Find where the given text appears and provide that cell's center as (X, Y) coordinate. 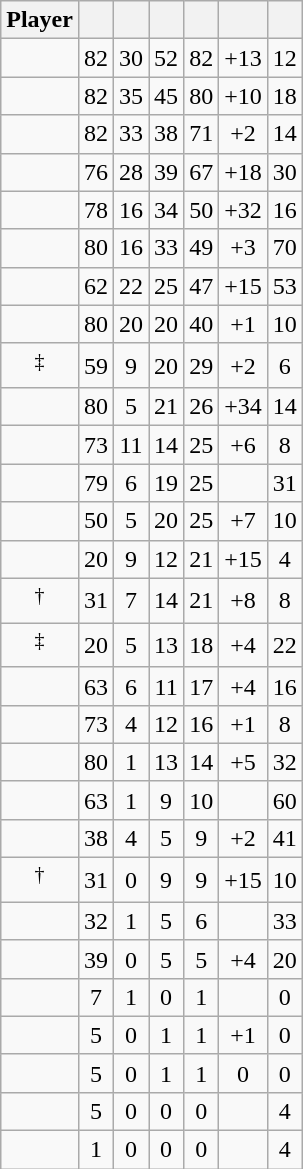
+34 (244, 407)
+6 (244, 445)
53 (284, 286)
17 (202, 686)
Player (40, 20)
34 (166, 210)
28 (132, 172)
26 (202, 407)
71 (202, 134)
40 (202, 324)
+10 (244, 96)
29 (202, 366)
59 (96, 366)
+18 (244, 172)
45 (166, 96)
79 (96, 483)
+7 (244, 521)
35 (132, 96)
+32 (244, 210)
60 (284, 800)
41 (284, 839)
+13 (244, 58)
+3 (244, 248)
+5 (244, 762)
70 (284, 248)
76 (96, 172)
67 (202, 172)
62 (96, 286)
+8 (244, 600)
49 (202, 248)
78 (96, 210)
47 (202, 286)
19 (166, 483)
52 (166, 58)
